Determine the [x, y] coordinate at the center of the cell enclosing the given text.  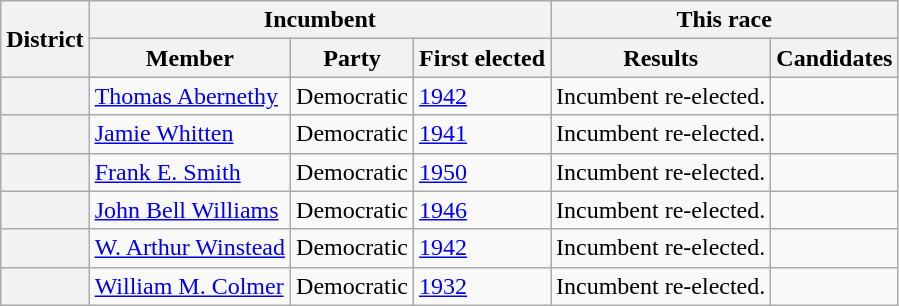
Candidates [834, 58]
This race [724, 20]
Results [661, 58]
Jamie Whitten [190, 134]
William M. Colmer [190, 286]
First elected [482, 58]
Thomas Abernethy [190, 96]
District [45, 39]
Member [190, 58]
Frank E. Smith [190, 172]
Incumbent [320, 20]
1946 [482, 210]
Party [352, 58]
1941 [482, 134]
1950 [482, 172]
1932 [482, 286]
W. Arthur Winstead [190, 248]
John Bell Williams [190, 210]
